Detect which cell encompasses the target text, then output its (x, y) center coordinate. 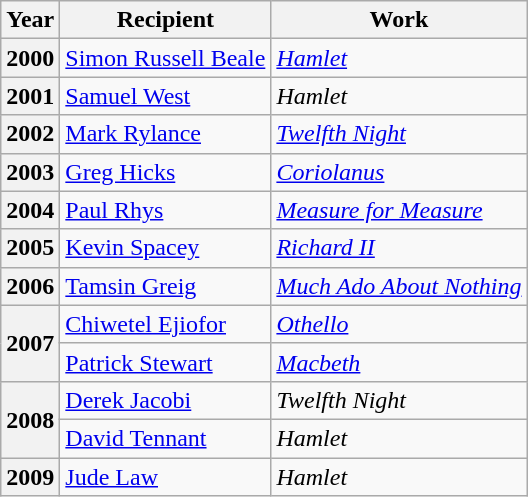
Paul Rhys (166, 210)
2004 (30, 210)
Recipient (166, 20)
Samuel West (166, 96)
Kevin Spacey (166, 248)
Richard II (399, 248)
Simon Russell Beale (166, 58)
Mark Rylance (166, 134)
2000 (30, 58)
Chiwetel Ejiofor (166, 324)
Measure for Measure (399, 210)
Othello (399, 324)
Derek Jacobi (166, 400)
2005 (30, 248)
Tamsin Greig (166, 286)
Much Ado About Nothing (399, 286)
2007 (30, 343)
Year (30, 20)
2006 (30, 286)
2009 (30, 477)
Coriolanus (399, 172)
Work (399, 20)
2002 (30, 134)
2003 (30, 172)
2001 (30, 96)
Jude Law (166, 477)
2008 (30, 419)
David Tennant (166, 438)
Macbeth (399, 362)
Greg Hicks (166, 172)
Patrick Stewart (166, 362)
